Return the [x, y] coordinate for the center point of the cell that contains the specified text.  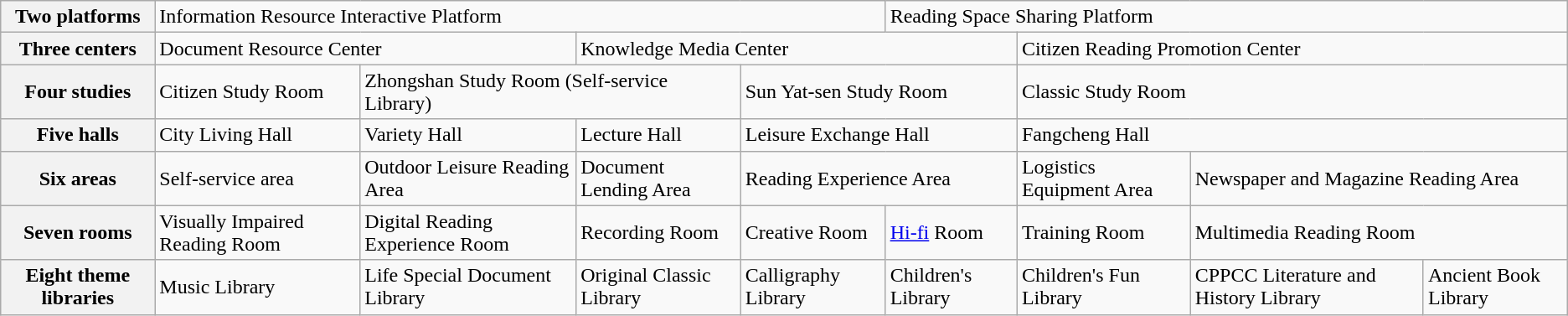
CPPCC Literature and History Library [1307, 287]
Life Special Document Library [468, 287]
Fangcheng Hall [1292, 135]
Original Classic Library [658, 287]
Newspaper and Magazine Reading Area [1379, 178]
Hi-fi Room [952, 233]
Two platforms [78, 17]
Digital Reading Experience Room [468, 233]
Reading Experience Area [879, 178]
Citizen Reading Promotion Center [1292, 49]
Document Lending Area [658, 178]
Four studies [78, 92]
Variety Hall [468, 135]
Recording Room [658, 233]
Leisure Exchange Hall [879, 135]
Ancient Book Library [1495, 287]
Seven rooms [78, 233]
Five halls [78, 135]
Eight theme libraries [78, 287]
Information Resource Interactive Platform [520, 17]
Classic Study Room [1292, 92]
Calligraphy Library [812, 287]
City Living Hall [258, 135]
Logistics Equipment Area [1104, 178]
Outdoor Leisure Reading Area [468, 178]
Creative Room [812, 233]
Six areas [78, 178]
Children's Library [952, 287]
Self-service area [258, 178]
Visually Impaired Reading Room [258, 233]
Reading Space Sharing Platform [1226, 17]
Zhongshan Study Room (Self-service Library) [550, 92]
Training Room [1104, 233]
Sun Yat-sen Study Room [879, 92]
Lecture Hall [658, 135]
Citizen Study Room [258, 92]
Children's Fun Library [1104, 287]
Multimedia Reading Room [1379, 233]
Three centers [78, 49]
Document Resource Center [365, 49]
Music Library [258, 287]
Knowledge Media Center [797, 49]
